Detect which cell encompasses the target text, then output its (X, Y) center coordinate. 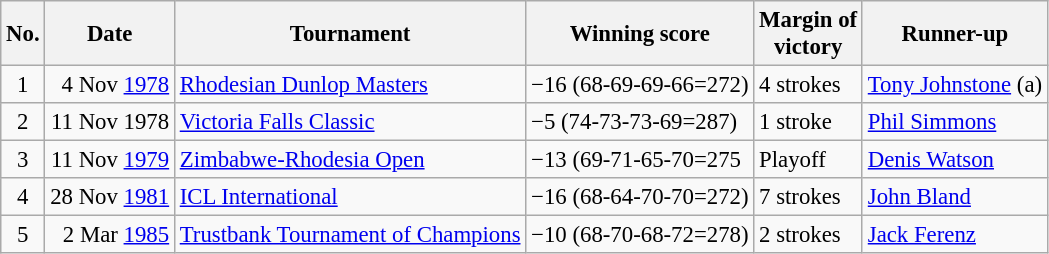
Tony Johnstone (a) (954, 85)
Zimbabwe-Rhodesia Open (350, 160)
Winning score (640, 34)
4 Nov 1978 (110, 85)
4 strokes (808, 85)
11 Nov 1978 (110, 122)
11 Nov 1979 (110, 160)
No. (23, 34)
1 stroke (808, 122)
28 Nov 1981 (110, 197)
John Bland (954, 197)
3 (23, 160)
ICL International (350, 197)
Margin ofvictory (808, 34)
Phil Simmons (954, 122)
Playoff (808, 160)
Runner-up (954, 34)
−16 (68-64-70-70=272) (640, 197)
7 strokes (808, 197)
5 (23, 235)
Date (110, 34)
−16 (68-69-69-66=272) (640, 85)
−5 (74-73-73-69=287) (640, 122)
Trustbank Tournament of Champions (350, 235)
Denis Watson (954, 160)
1 (23, 85)
−13 (69-71-65-70=275 (640, 160)
4 (23, 197)
Rhodesian Dunlop Masters (350, 85)
Victoria Falls Classic (350, 122)
2 strokes (808, 235)
Tournament (350, 34)
2 Mar 1985 (110, 235)
−10 (68-70-68-72=278) (640, 235)
2 (23, 122)
Jack Ferenz (954, 235)
